Pinpoint the cell where the given text exists, returning its (x, y) midpoint coordinate. 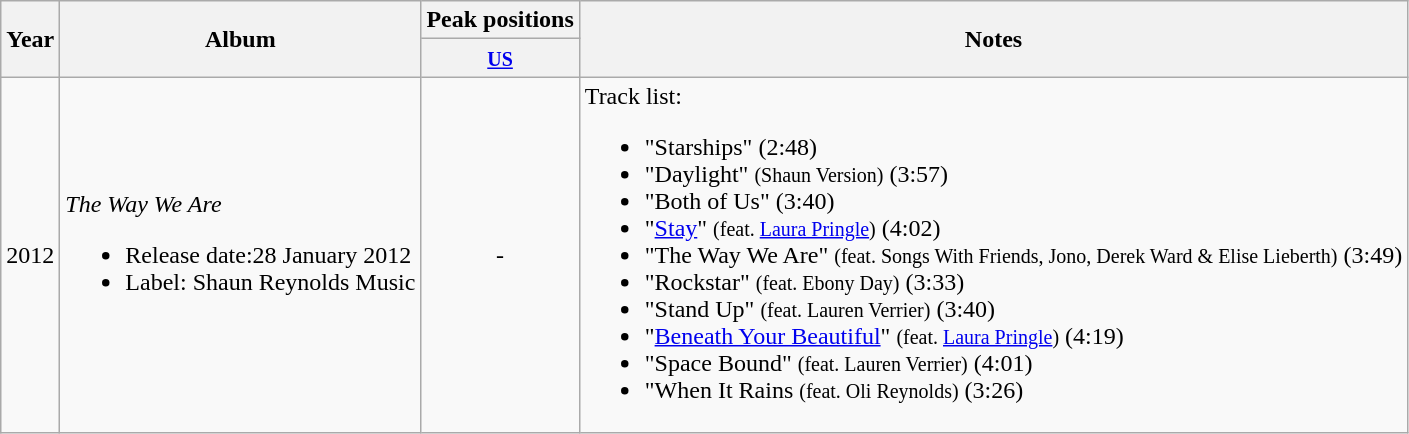
Peak positions (500, 20)
US (500, 58)
Album (240, 39)
2012 (30, 255)
Notes (993, 39)
The Way We AreRelease date:28 January 2012Label: Shaun Reynolds Music (240, 255)
- (500, 255)
Year (30, 39)
